For the text-containing cell, return its midpoint in [X, Y] coordinate format. 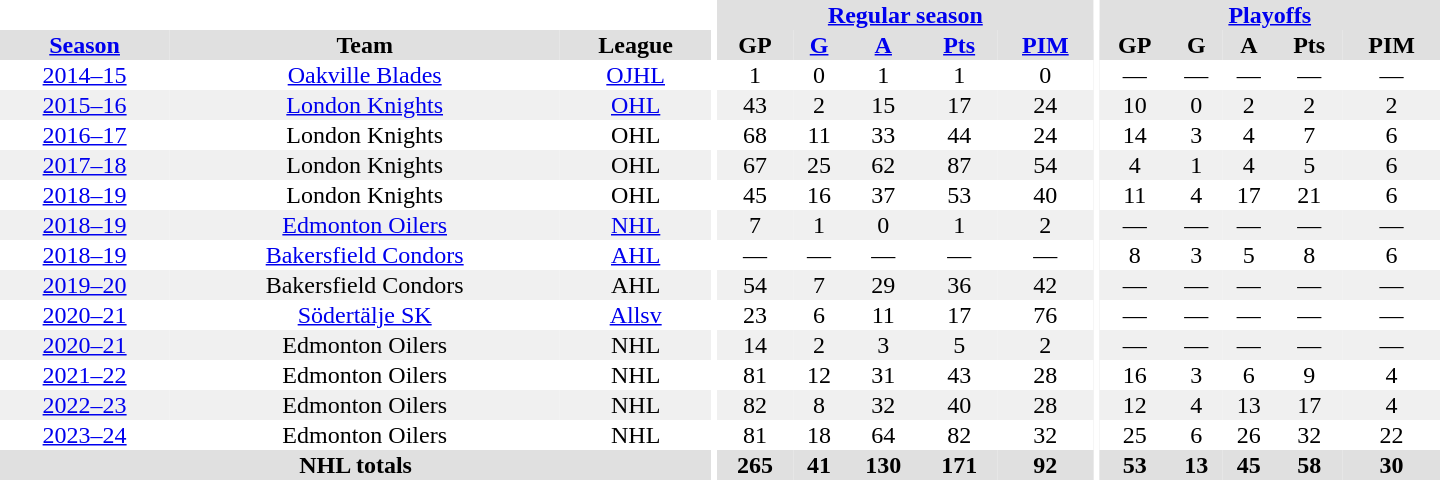
League [636, 45]
OJHL [636, 75]
42 [1046, 285]
10 [1134, 105]
31 [883, 375]
Playoffs [1270, 15]
Södertälje SK [364, 315]
58 [1309, 465]
44 [959, 135]
Team [364, 45]
NHL totals [356, 465]
41 [819, 465]
64 [883, 435]
67 [755, 165]
2014–15 [84, 75]
37 [883, 195]
Allsv [636, 315]
76 [1046, 315]
265 [755, 465]
62 [883, 165]
22 [1392, 435]
2015–16 [84, 105]
21 [1309, 195]
26 [1249, 435]
23 [755, 315]
29 [883, 285]
30 [1392, 465]
36 [959, 285]
2021–22 [84, 375]
130 [883, 465]
9 [1309, 375]
68 [755, 135]
92 [1046, 465]
18 [819, 435]
Regular season [906, 15]
2017–18 [84, 165]
2023–24 [84, 435]
Oakville Blades [364, 75]
2022–23 [84, 405]
Season [84, 45]
87 [959, 165]
171 [959, 465]
33 [883, 135]
15 [883, 105]
2016–17 [84, 135]
2019–20 [84, 285]
